Find where the given text appears and provide that cell's center as (X, Y) coordinate. 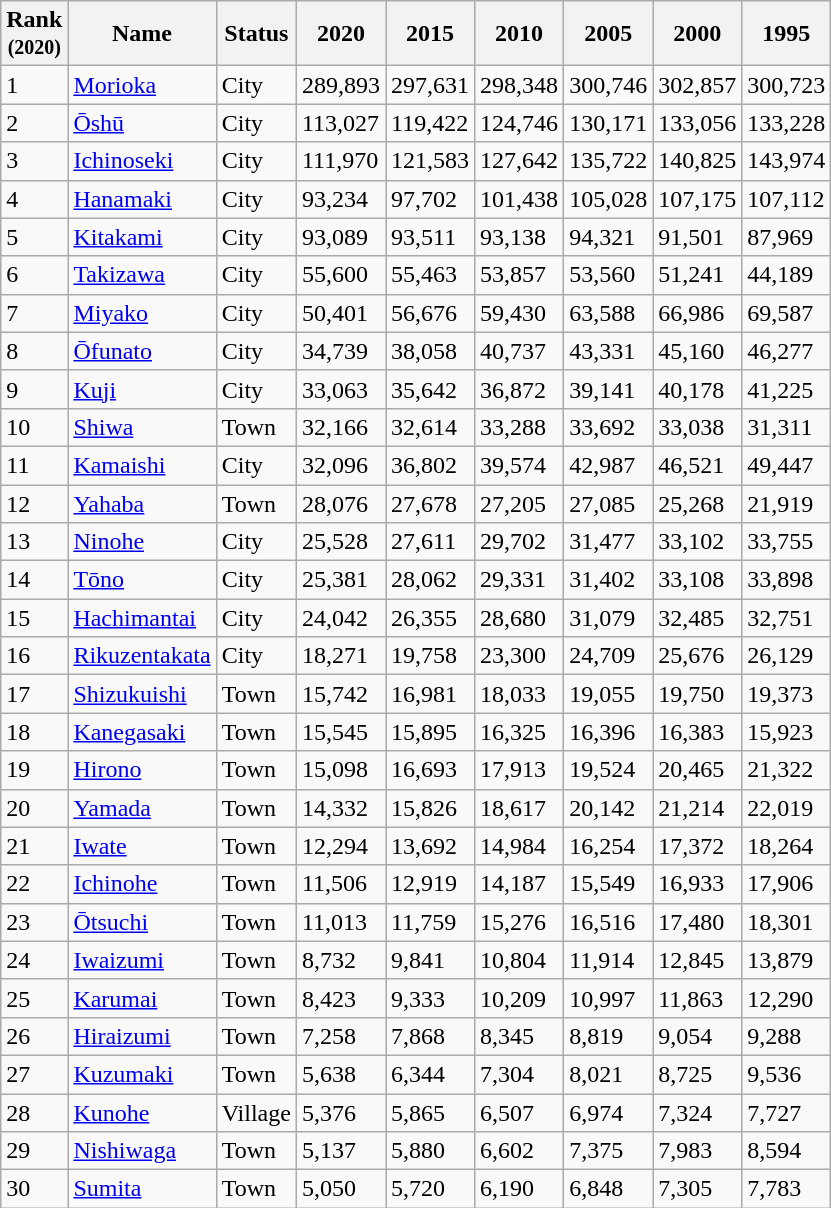
4 (34, 199)
50,401 (340, 313)
Kanegasaki (142, 732)
8,594 (786, 1151)
9,333 (430, 998)
Kitakami (142, 237)
87,969 (786, 237)
46,277 (786, 351)
32,096 (340, 465)
19,055 (608, 694)
21 (34, 846)
31,079 (608, 618)
15,826 (430, 808)
16,383 (698, 732)
12,845 (698, 960)
41,225 (786, 389)
10,804 (520, 960)
Iwaizumi (142, 960)
Name (142, 34)
16,325 (520, 732)
6,974 (608, 1113)
20,465 (698, 770)
14,984 (520, 846)
24 (34, 960)
5,720 (430, 1189)
119,422 (430, 123)
16 (34, 656)
29,331 (520, 580)
31,311 (786, 427)
107,175 (698, 199)
5,050 (340, 1189)
27,085 (608, 503)
133,056 (698, 123)
20,142 (608, 808)
5,638 (340, 1074)
93,089 (340, 237)
5,137 (340, 1151)
6,344 (430, 1074)
19,373 (786, 694)
27,205 (520, 503)
17 (34, 694)
18 (34, 732)
7,304 (520, 1074)
22,019 (786, 808)
13,879 (786, 960)
8,423 (340, 998)
11,863 (698, 998)
Kuji (142, 389)
9 (34, 389)
15,895 (430, 732)
36,872 (520, 389)
8,725 (698, 1074)
9,054 (698, 1036)
33,102 (698, 542)
101,438 (520, 199)
Yahaba (142, 503)
Shiwa (142, 427)
44,189 (786, 275)
25 (34, 998)
55,600 (340, 275)
15,923 (786, 732)
55,463 (430, 275)
7,305 (698, 1189)
105,028 (608, 199)
29,702 (520, 542)
49,447 (786, 465)
91,501 (698, 237)
Status (256, 34)
13 (34, 542)
18,264 (786, 846)
5,865 (430, 1113)
53,857 (520, 275)
40,737 (520, 351)
25,528 (340, 542)
Kamaishi (142, 465)
24,042 (340, 618)
Kuzumaki (142, 1074)
7,258 (340, 1036)
35,642 (430, 389)
39,574 (520, 465)
Tōno (142, 580)
2000 (698, 34)
29 (34, 1151)
Ninohe (142, 542)
18,617 (520, 808)
9,536 (786, 1074)
63,588 (608, 313)
28,076 (340, 503)
26,355 (430, 618)
40,178 (698, 389)
19,524 (608, 770)
16,933 (698, 884)
33,288 (520, 427)
Nishiwaga (142, 1151)
133,228 (786, 123)
42,987 (608, 465)
28,680 (520, 618)
21,919 (786, 503)
12 (34, 503)
8 (34, 351)
Karumai (142, 998)
2020 (340, 34)
32,751 (786, 618)
Ichinoseki (142, 161)
302,857 (698, 85)
7,868 (430, 1036)
33,038 (698, 427)
27,611 (430, 542)
21,322 (786, 770)
16,516 (608, 922)
33,108 (698, 580)
15,276 (520, 922)
298,348 (520, 85)
130,171 (608, 123)
46,521 (698, 465)
93,234 (340, 199)
19,758 (430, 656)
12,919 (430, 884)
17,372 (698, 846)
300,723 (786, 85)
34,739 (340, 351)
30 (34, 1189)
17,480 (698, 922)
16,254 (608, 846)
23,300 (520, 656)
7,324 (698, 1113)
15,549 (608, 884)
19 (34, 770)
1 (34, 85)
23 (34, 922)
Ōtsuchi (142, 922)
33,063 (340, 389)
15,545 (340, 732)
39,141 (608, 389)
19,750 (698, 694)
2015 (430, 34)
Yamada (142, 808)
11,506 (340, 884)
24,709 (608, 656)
8,345 (520, 1036)
22 (34, 884)
9,841 (430, 960)
7,783 (786, 1189)
31,402 (608, 580)
6,602 (520, 1151)
13,692 (430, 846)
Morioka (142, 85)
66,986 (698, 313)
28,062 (430, 580)
21,214 (698, 808)
Rank(2020) (34, 34)
Ōshū (142, 123)
33,755 (786, 542)
8,021 (608, 1074)
27 (34, 1074)
11,759 (430, 922)
10 (34, 427)
3 (34, 161)
7 (34, 313)
14 (34, 580)
Sumita (142, 1189)
25,381 (340, 580)
111,970 (340, 161)
7,375 (608, 1151)
Ōfunato (142, 351)
32,166 (340, 427)
5,376 (340, 1113)
2 (34, 123)
32,614 (430, 427)
10,209 (520, 998)
93,511 (430, 237)
32,485 (698, 618)
297,631 (430, 85)
Miyako (142, 313)
143,974 (786, 161)
15 (34, 618)
124,746 (520, 123)
Takizawa (142, 275)
7,727 (786, 1113)
5,880 (430, 1151)
Iwate (142, 846)
16,981 (430, 694)
140,825 (698, 161)
69,587 (786, 313)
26 (34, 1036)
Rikuzentakata (142, 656)
12,294 (340, 846)
16,693 (430, 770)
26,129 (786, 656)
7,983 (698, 1151)
16,396 (608, 732)
Hachimantai (142, 618)
Hanamaki (142, 199)
2005 (608, 34)
18,033 (520, 694)
25,268 (698, 503)
94,321 (608, 237)
9,288 (786, 1036)
20 (34, 808)
127,642 (520, 161)
1995 (786, 34)
45,160 (698, 351)
27,678 (430, 503)
33,898 (786, 580)
Village (256, 1113)
11,914 (608, 960)
36,802 (430, 465)
12,290 (786, 998)
135,722 (608, 161)
6,848 (608, 1189)
59,430 (520, 313)
31,477 (608, 542)
38,058 (430, 351)
11,013 (340, 922)
33,692 (608, 427)
113,027 (340, 123)
53,560 (608, 275)
289,893 (340, 85)
93,138 (520, 237)
300,746 (608, 85)
Hirono (142, 770)
6,190 (520, 1189)
Hiraizumi (142, 1036)
6,507 (520, 1113)
17,913 (520, 770)
8,732 (340, 960)
Shizukuishi (142, 694)
10,997 (608, 998)
2010 (520, 34)
14,332 (340, 808)
15,742 (340, 694)
28 (34, 1113)
121,583 (430, 161)
51,241 (698, 275)
25,676 (698, 656)
107,112 (786, 199)
Kunohe (142, 1113)
97,702 (430, 199)
6 (34, 275)
5 (34, 237)
56,676 (430, 313)
11 (34, 465)
8,819 (608, 1036)
Ichinohe (142, 884)
18,301 (786, 922)
15,098 (340, 770)
14,187 (520, 884)
17,906 (786, 884)
43,331 (608, 351)
18,271 (340, 656)
